Capture the cell that displays the provided text and extract its (X, Y) central coordinate. 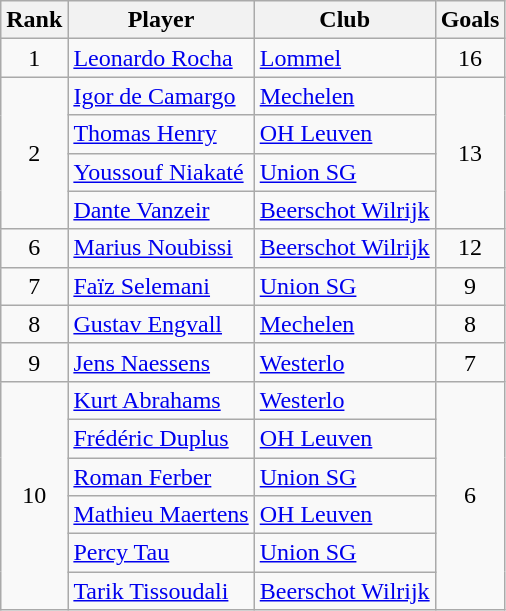
Rank (34, 20)
2 (34, 153)
Kurt Abrahams (161, 400)
Leonardo Rocha (161, 58)
Thomas Henry (161, 134)
Roman Ferber (161, 477)
10 (34, 495)
Jens Naessens (161, 362)
Gustav Engvall (161, 324)
Dante Vanzeir (161, 210)
Mathieu Maertens (161, 515)
1 (34, 58)
Lommel (344, 58)
16 (470, 58)
Percy Tau (161, 553)
Frédéric Duplus (161, 438)
Player (161, 20)
Tarik Tissoudali (161, 591)
13 (470, 153)
Goals (470, 20)
Faïz Selemani (161, 286)
Club (344, 20)
12 (470, 248)
Marius Noubissi (161, 248)
Igor de Camargo (161, 96)
Youssouf Niakaté (161, 172)
